Output the [X, Y] coordinate of the center of the cell containing the given text.  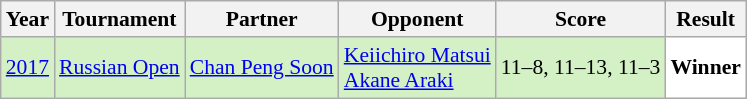
Winner [706, 68]
Opponent [418, 19]
Tournament [120, 19]
Year [28, 19]
11–8, 11–13, 11–3 [581, 68]
Chan Peng Soon [262, 68]
Russian Open [120, 68]
Result [706, 19]
Score [581, 19]
Partner [262, 19]
Keiichiro Matsui Akane Araki [418, 68]
2017 [28, 68]
